Return [x, y] of the center of cell containing provided text 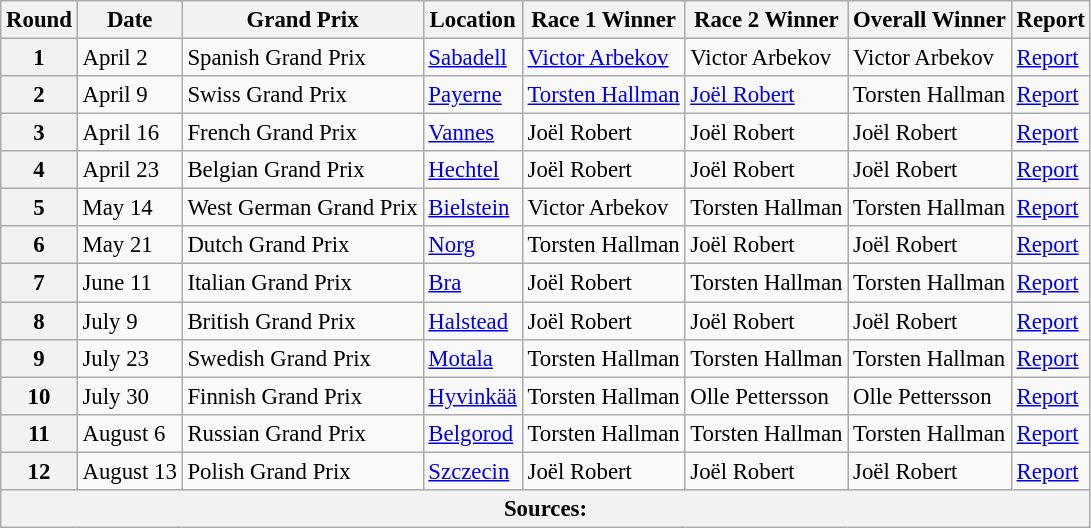
April 2 [130, 58]
French Grand Prix [302, 133]
2 [39, 95]
10 [39, 396]
Italian Grand Prix [302, 283]
April 16 [130, 133]
7 [39, 283]
May 21 [130, 245]
Grand Prix [302, 20]
Hyvinkää [472, 396]
Szczecin [472, 471]
April 9 [130, 95]
August 13 [130, 471]
Polish Grand Prix [302, 471]
12 [39, 471]
British Grand Prix [302, 321]
Motala [472, 358]
1 [39, 58]
Overall Winner [930, 20]
Halstead [472, 321]
4 [39, 170]
11 [39, 433]
Swiss Grand Prix [302, 95]
Dutch Grand Prix [302, 245]
Vannes [472, 133]
July 23 [130, 358]
Race 2 Winner [766, 20]
Round [39, 20]
Norg [472, 245]
Date [130, 20]
Bra [472, 283]
Sabadell [472, 58]
Payerne [472, 95]
Race 1 Winner [604, 20]
Location [472, 20]
West German Grand Prix [302, 208]
June 11 [130, 283]
3 [39, 133]
May 14 [130, 208]
Swedish Grand Prix [302, 358]
July 9 [130, 321]
Belgian Grand Prix [302, 170]
6 [39, 245]
5 [39, 208]
9 [39, 358]
Finnish Grand Prix [302, 396]
Spanish Grand Prix [302, 58]
Bielstein [472, 208]
July 30 [130, 396]
April 23 [130, 170]
August 6 [130, 433]
Belgorod [472, 433]
Russian Grand Prix [302, 433]
8 [39, 321]
Hechtel [472, 170]
Sources: [546, 509]
